Capture the cell that displays the provided text and extract its [X, Y] central coordinate. 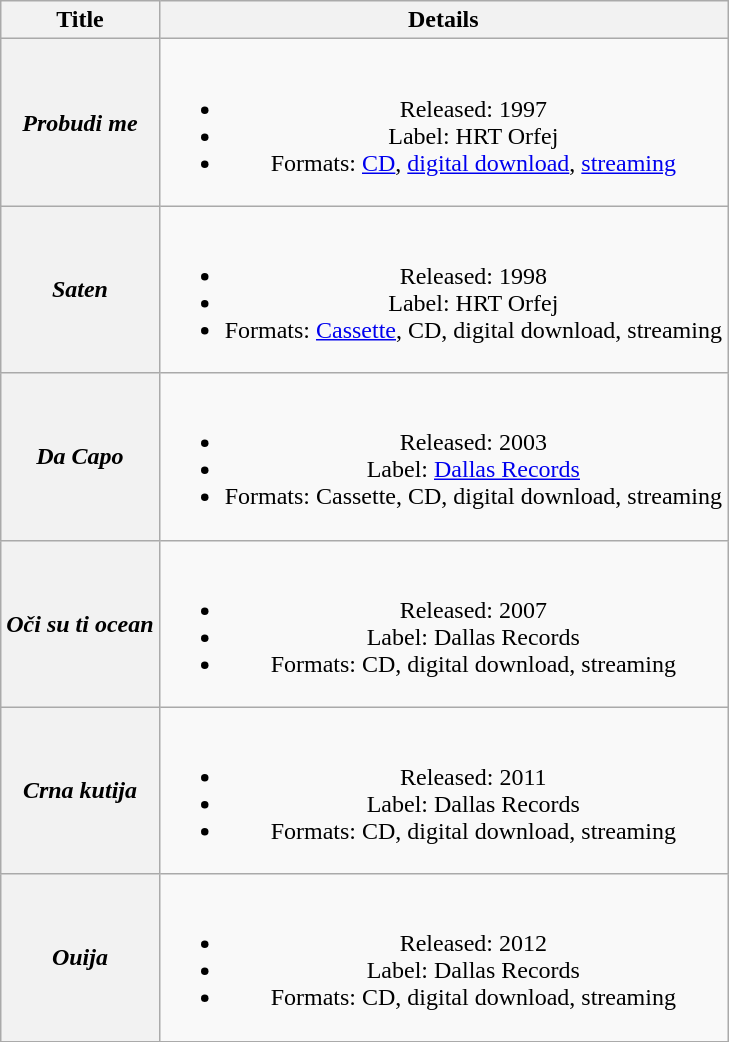
Saten [80, 290]
Oči su ti ocean [80, 624]
Ouija [80, 958]
Da Capo [80, 456]
Probudi me [80, 122]
Released: 2012Label: Dallas RecordsFormats: CD, digital download, streaming [443, 958]
Crna kutija [80, 790]
Released: 1998Label: HRT OrfejFormats: Cassette, CD, digital download, streaming [443, 290]
Released: 2011Label: Dallas RecordsFormats: CD, digital download, streaming [443, 790]
Released: 1997Label: HRT OrfejFormats: CD, digital download, streaming [443, 122]
Released: 2007Label: Dallas RecordsFormats: CD, digital download, streaming [443, 624]
Details [443, 20]
Released: 2003Label: Dallas RecordsFormats: Cassette, CD, digital download, streaming [443, 456]
Title [80, 20]
